Provide the [x, y] coordinate of the cell's center where the given text is located.  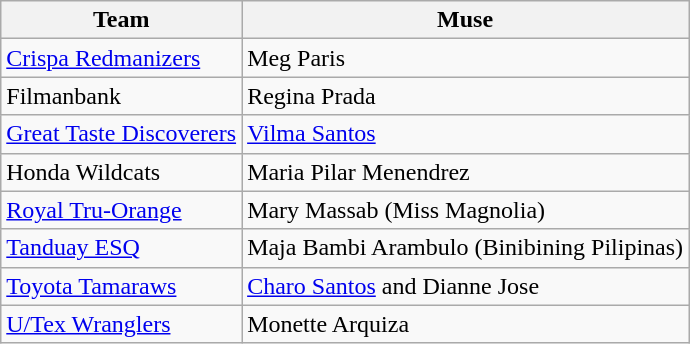
Vilma Santos [466, 134]
Team [122, 20]
Charo Santos and Dianne Jose [466, 286]
Royal Tru-Orange [122, 210]
U/Tex Wranglers [122, 324]
Regina Prada [466, 96]
Great Taste Discoverers [122, 134]
Maria Pilar Menendrez [466, 172]
Monette Arquiza [466, 324]
Muse [466, 20]
Mary Massab (Miss Magnolia) [466, 210]
Filmanbank [122, 96]
Honda Wildcats [122, 172]
Toyota Tamaraws [122, 286]
Maja Bambi Arambulo (Binibining Pilipinas) [466, 248]
Meg Paris [466, 58]
Crispa Redmanizers [122, 58]
Tanduay ESQ [122, 248]
